Capture the cell that displays the provided text and extract its (X, Y) central coordinate. 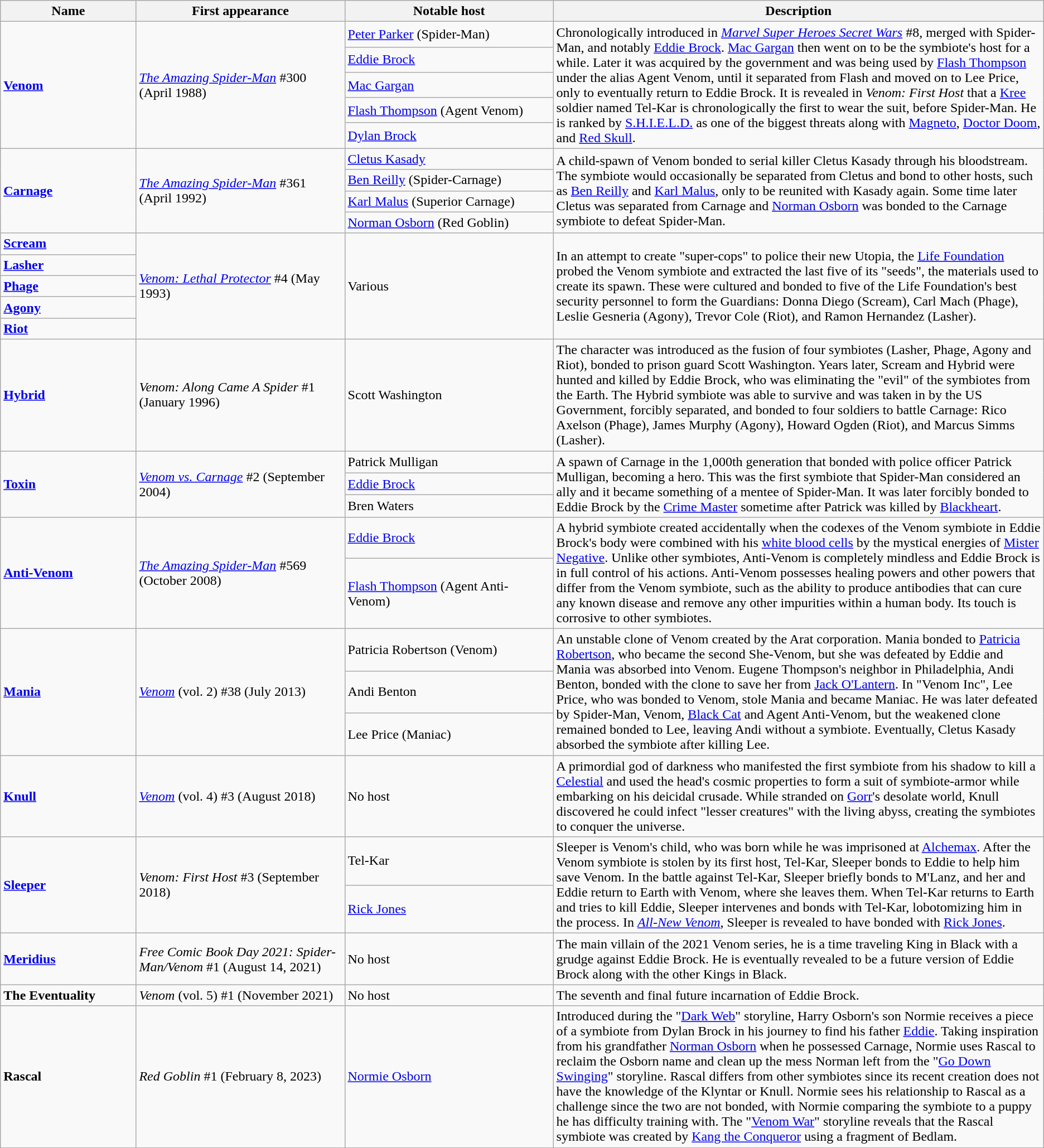
Lee Price (Maniac) (449, 734)
Andi Benton (449, 692)
The Eventuality (68, 995)
Mania (68, 692)
Red Goblin #1 (February 8, 2023) (240, 1077)
Lasher (68, 265)
Sleeper (68, 885)
Toxin (68, 484)
Venom (vol. 5) #1 (November 2021) (240, 995)
Venom (vol. 2) #38 (July 2013) (240, 692)
Scott Washington (449, 395)
Cletus Kasady (449, 159)
Scream (68, 244)
Notable host (449, 11)
Name (68, 11)
Hybrid (68, 395)
Carnage (68, 191)
Venom (68, 85)
Dylan Brock (449, 135)
Phage (68, 286)
Flash Thompson (Agent Venom) (449, 110)
Patrick Mulligan (449, 462)
Description (799, 11)
Karl Malus (Superior Carnage) (449, 201)
Rick Jones (449, 909)
Rascal (68, 1077)
Bren Waters (449, 506)
Normie Osborn (449, 1077)
Peter Parker (Spider-Man) (449, 35)
Venom (vol. 4) #3 (August 2018) (240, 796)
Various (449, 286)
The Amazing Spider-Man #361 (April 1992) (240, 191)
The seventh and final future incarnation of Eddie Brock. (799, 995)
Knull (68, 796)
The Amazing Spider-Man #569 (October 2008) (240, 573)
Free Comic Book Day 2021: Spider-Man/Venom #1 (August 14, 2021) (240, 959)
Anti-Venom (68, 573)
Venom: Along Came A Spider #1 (January 1996) (240, 395)
Meridius (68, 959)
Flash Thompson (Agent Anti-Venom) (449, 593)
Norman Osborn (Red Goblin) (449, 222)
Venom: First Host #3 (September 2018) (240, 885)
Riot (68, 328)
Venom vs. Carnage #2 (September 2004) (240, 484)
Mac Gargan (449, 85)
Agony (68, 307)
Patricia Robertson (Venom) (449, 650)
The Amazing Spider-Man #300 (April 1988) (240, 85)
Tel-Kar (449, 861)
First appearance (240, 11)
Ben Reilly (Spider-Carnage) (449, 180)
Venom: Lethal Protector #4 (May 1993) (240, 286)
